For the text-containing cell, return its midpoint in (x, y) coordinate format. 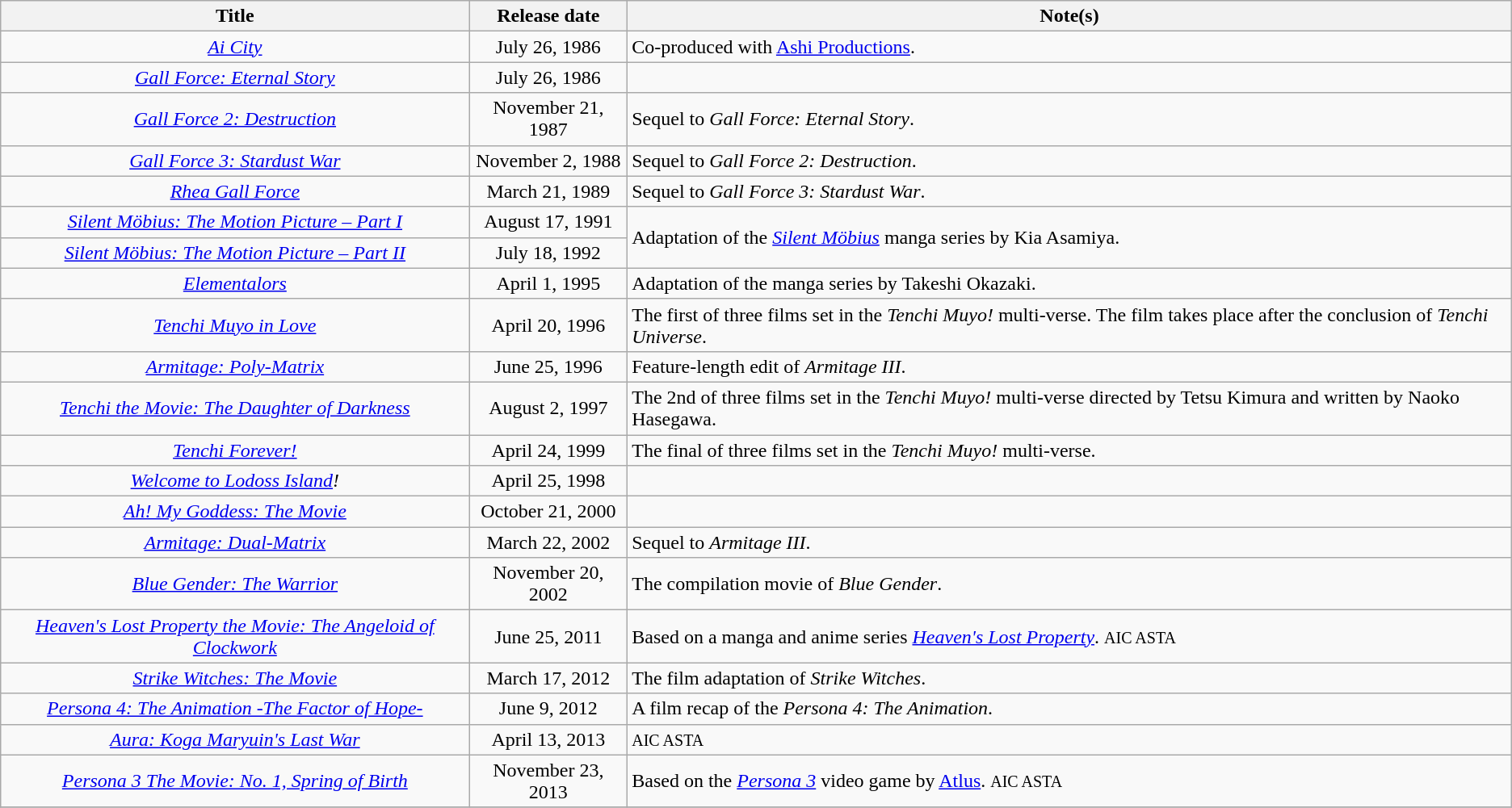
Silent Möbius: The Motion Picture – Part II (235, 253)
Elementalors (235, 283)
The film adaptation of Strike Witches. (1069, 678)
August 2, 1997 (548, 408)
April 13, 2013 (548, 739)
The first of three films set in the Tenchi Muyo! multi-verse. The film takes place after the conclusion of Tenchi Universe. (1069, 324)
June 25, 2011 (548, 636)
Feature-length edit of Armitage III. (1069, 366)
Gall Force 2: Destruction (235, 119)
Title (235, 16)
March 17, 2012 (548, 678)
Note(s) (1069, 16)
June 9, 2012 (548, 709)
April 24, 1999 (548, 450)
Blue Gender: The Warrior (235, 584)
Based on a manga and anime series Heaven's Lost Property. AIC ASTA (1069, 636)
The compilation movie of Blue Gender. (1069, 584)
Sequel to Gall Force: Eternal Story. (1069, 119)
April 1, 1995 (548, 283)
November 23, 2013 (548, 781)
October 21, 2000 (548, 512)
Gall Force: Eternal Story (235, 77)
Adaptation of the manga series by Takeshi Okazaki. (1069, 283)
Strike Witches: The Movie (235, 678)
Armitage: Dual-Matrix (235, 542)
March 21, 1989 (548, 191)
April 20, 1996 (548, 324)
Adaptation of the Silent Möbius manga series by Kia Asamiya. (1069, 237)
Ai City (235, 47)
Sequel to Gall Force 2: Destruction. (1069, 161)
Ah! My Goddess: The Movie (235, 512)
Persona 4: The Animation -The Factor of Hope- (235, 709)
A film recap of the Persona 4: The Animation. (1069, 709)
March 22, 2002 (548, 542)
AIC ASTA (1069, 739)
Co-produced with Ashi Productions. (1069, 47)
Armitage: Poly-Matrix (235, 366)
November 20, 2002 (548, 584)
April 25, 1998 (548, 481)
Welcome to Lodoss Island! (235, 481)
The 2nd of three films set in the Tenchi Muyo! multi-verse directed by Tetsu Kimura and written by Naoko Hasegawa. (1069, 408)
July 18, 1992 (548, 253)
The final of three films set in the Tenchi Muyo! multi-verse. (1069, 450)
November 21, 1987 (548, 119)
Based on the Persona 3 video game by Atlus. AIC ASTA (1069, 781)
Gall Force 3: Stardust War (235, 161)
Persona 3 The Movie: No. 1, Spring of Birth (235, 781)
November 2, 1988 (548, 161)
Aura: Koga Maryuin's Last War (235, 739)
June 25, 1996 (548, 366)
Rhea Gall Force (235, 191)
Tenchi the Movie: The Daughter of Darkness (235, 408)
August 17, 1991 (548, 222)
Tenchi Forever! (235, 450)
Release date (548, 16)
Heaven's Lost Property the Movie: The Angeloid of Clockwork (235, 636)
Silent Möbius: The Motion Picture – Part I (235, 222)
Tenchi Muyo in Love (235, 324)
Sequel to Armitage III. (1069, 542)
Sequel to Gall Force 3: Stardust War. (1069, 191)
